Pinpoint the cell where the given text exists, returning its [X, Y] midpoint coordinate. 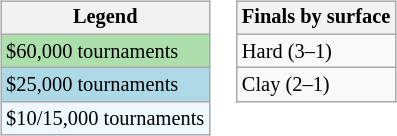
Legend [105, 18]
Hard (3–1) [316, 51]
Finals by surface [316, 18]
$10/15,000 tournaments [105, 119]
Clay (2–1) [316, 85]
$25,000 tournaments [105, 85]
$60,000 tournaments [105, 51]
